Capture the cell that displays the provided text and extract its [X, Y] central coordinate. 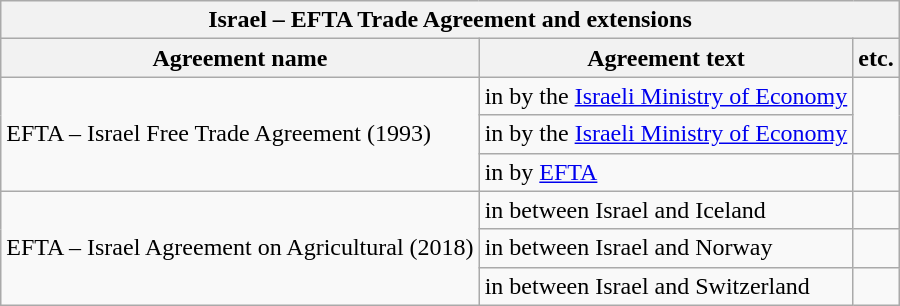
in between Israel and Norway [666, 248]
EFTA – Israel Agreement on Agricultural (2018) [240, 248]
Agreement name [240, 58]
Israel – EFTA Trade Agreement and extensions [450, 20]
in by EFTA [666, 172]
etc. [876, 58]
EFTA – Israel Free Trade Agreement (1993) [240, 134]
in between Israel and Switzerland [666, 286]
in between Israel and Iceland [666, 210]
Agreement text [666, 58]
